Return the [x, y] coordinate for the center point of the cell that contains the specified text.  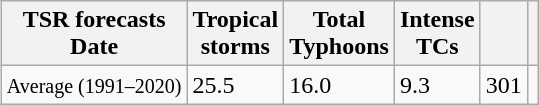
16.0 [340, 85]
IntenseTCs [437, 34]
301 [504, 85]
TSR forecastsDate [94, 34]
TotalTyphoons [340, 34]
Average (1991–2020) [94, 85]
25.5 [236, 85]
Tropicalstorms [236, 34]
9.3 [437, 85]
